From the cell containing the given text, extract its center point as [x, y] coordinate. 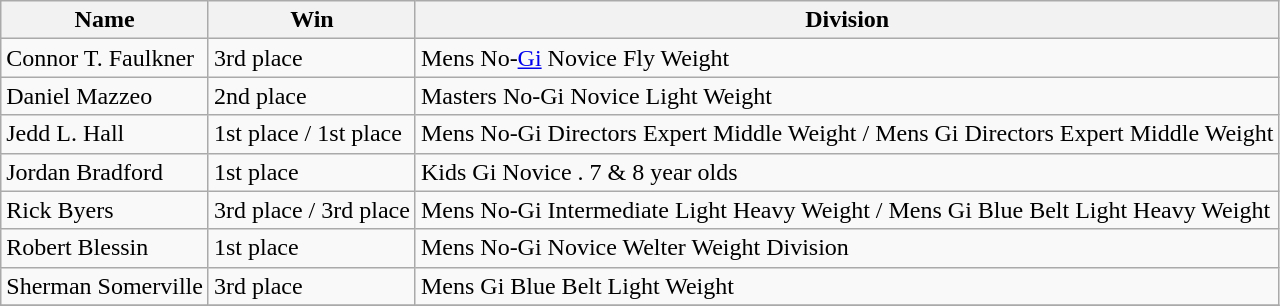
Win [312, 20]
Jedd L. Hall [105, 134]
Masters No-Gi Novice Light Weight [846, 96]
Mens No-Gi Novice Welter Weight Division [846, 248]
Daniel Mazzeo [105, 96]
Kids Gi Novice . 7 & 8 year olds [846, 172]
Rick Byers [105, 210]
Connor T. Faulkner [105, 58]
Jordan Bradford [105, 172]
Name [105, 20]
Mens No-Gi Intermediate Light Heavy Weight / Mens Gi Blue Belt Light Heavy Weight [846, 210]
Sherman Somerville [105, 286]
Mens No-Gi Directors Expert Middle Weight / Mens Gi Directors Expert Middle Weight [846, 134]
Division [846, 20]
Robert Blessin [105, 248]
1st place / 1st place [312, 134]
3rd place / 3rd place [312, 210]
2nd place [312, 96]
Mens No-Gi Novice Fly Weight [846, 58]
Mens Gi Blue Belt Light Weight [846, 286]
